Extract the [x, y] coordinate from the center of the cell holding the provided text.  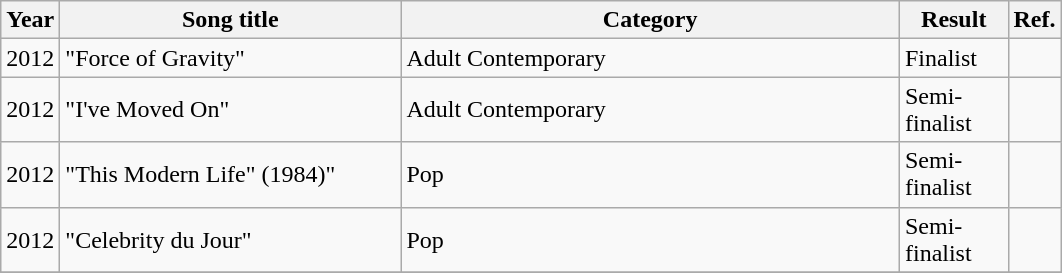
Ref. [1034, 20]
"This Modern Life" (1984)" [230, 174]
Result [954, 20]
"I've Moved On" [230, 110]
Year [30, 20]
"Celebrity du Jour" [230, 240]
Finalist [954, 58]
Song title [230, 20]
"Force of Gravity" [230, 58]
Category [650, 20]
